Provide the (x, y) coordinate of the cell's center where the given text is located.  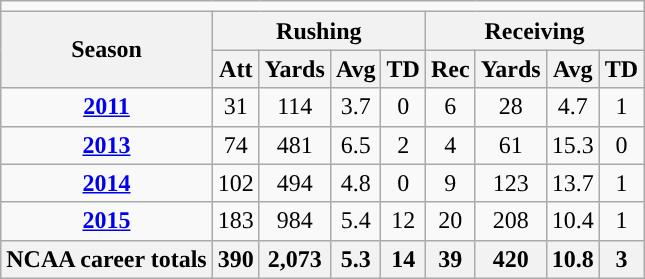
74 (236, 145)
5.4 (356, 221)
114 (294, 107)
4.7 (572, 107)
Receiving (534, 31)
9 (450, 183)
12 (403, 221)
494 (294, 183)
10.4 (572, 221)
123 (510, 183)
28 (510, 107)
61 (510, 145)
10.8 (572, 259)
5.3 (356, 259)
Season (106, 50)
2011 (106, 107)
13.7 (572, 183)
Rec (450, 69)
6.5 (356, 145)
14 (403, 259)
2 (403, 145)
2013 (106, 145)
20 (450, 221)
39 (450, 259)
481 (294, 145)
15.3 (572, 145)
4 (450, 145)
Rushing (318, 31)
4.8 (356, 183)
390 (236, 259)
420 (510, 259)
208 (510, 221)
183 (236, 221)
Att (236, 69)
3 (621, 259)
3.7 (356, 107)
102 (236, 183)
984 (294, 221)
2015 (106, 221)
2,073 (294, 259)
6 (450, 107)
NCAA career totals (106, 259)
31 (236, 107)
2014 (106, 183)
